Scan for the cell matching the given text and deliver its (x, y) coordinate at center. 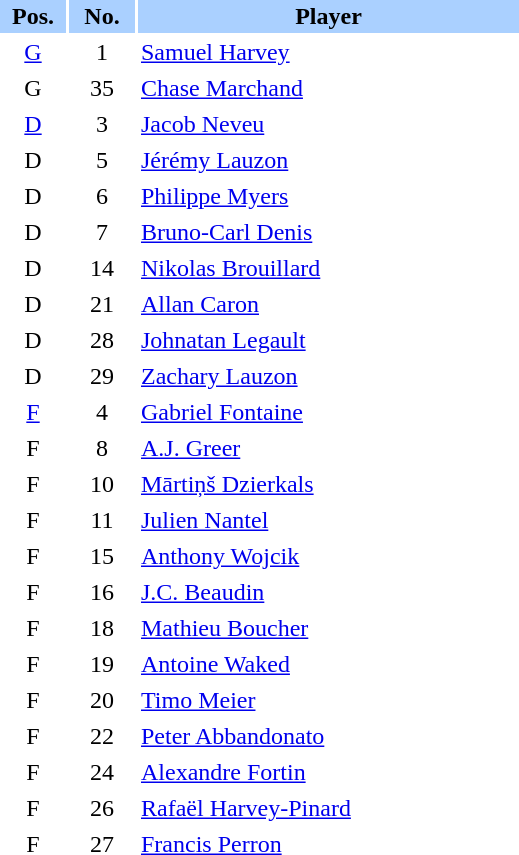
Timo Meier (328, 700)
Antoine Waked (328, 664)
14 (102, 268)
1 (102, 52)
8 (102, 448)
28 (102, 340)
19 (102, 664)
10 (102, 484)
24 (102, 772)
Chase Marchand (328, 88)
5 (102, 160)
No. (102, 16)
Mathieu Boucher (328, 628)
Mārtiņš Dzierkals (328, 484)
20 (102, 700)
J.C. Beaudin (328, 592)
29 (102, 376)
18 (102, 628)
7 (102, 232)
Bruno-Carl Denis (328, 232)
Rafaël Harvey-Pinard (328, 808)
Alexandre Fortin (328, 772)
Julien Nantel (328, 520)
6 (102, 196)
Player (328, 16)
Anthony Wojcik (328, 556)
Gabriel Fontaine (328, 412)
Allan Caron (328, 304)
22 (102, 736)
4 (102, 412)
Pos. (33, 16)
Johnatan Legault (328, 340)
16 (102, 592)
35 (102, 88)
Philippe Myers (328, 196)
3 (102, 124)
Peter Abbandonato (328, 736)
Jacob Neveu (328, 124)
A.J. Greer (328, 448)
Jérémy Lauzon (328, 160)
Samuel Harvey (328, 52)
Nikolas Brouillard (328, 268)
21 (102, 304)
11 (102, 520)
Zachary Lauzon (328, 376)
26 (102, 808)
15 (102, 556)
